Identify which cell holds the provided text, then report its (x, y) central coordinate. 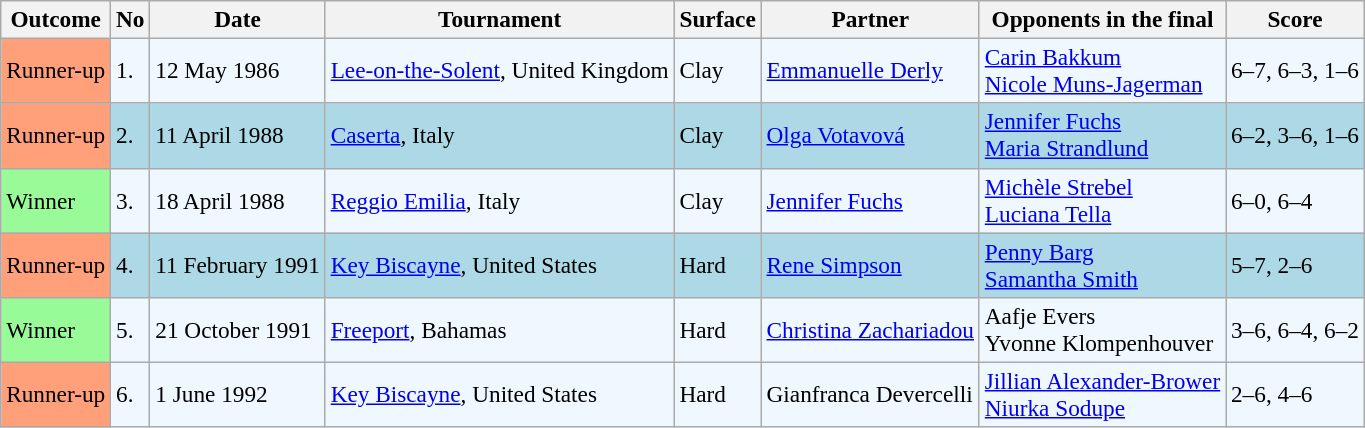
Gianfranca Devercelli (870, 394)
Olga Votavová (870, 136)
18 April 1988 (238, 200)
1. (130, 70)
Michèle Strebel Luciana Tella (1102, 200)
4. (130, 264)
5. (130, 330)
5–7, 2–6 (1296, 264)
No (130, 19)
3–6, 6–4, 6–2 (1296, 330)
Caserta, Italy (500, 136)
Lee-on-the-Solent, United Kingdom (500, 70)
2. (130, 136)
11 April 1988 (238, 136)
21 October 1991 (238, 330)
Score (1296, 19)
12 May 1986 (238, 70)
Penny Barg Samantha Smith (1102, 264)
6. (130, 394)
6–0, 6–4 (1296, 200)
11 February 1991 (238, 264)
6–2, 3–6, 1–6 (1296, 136)
Surface (718, 19)
6–7, 6–3, 1–6 (1296, 70)
Jillian Alexander-Brower Niurka Sodupe (1102, 394)
Opponents in the final (1102, 19)
Carin Bakkum Nicole Muns-Jagerman (1102, 70)
Outcome (56, 19)
Partner (870, 19)
Christina Zachariadou (870, 330)
Reggio Emilia, Italy (500, 200)
Rene Simpson (870, 264)
Emmanuelle Derly (870, 70)
Aafje Evers Yvonne Klompenhouver (1102, 330)
Freeport, Bahamas (500, 330)
1 June 1992 (238, 394)
Jennifer Fuchs Maria Strandlund (1102, 136)
Jennifer Fuchs (870, 200)
3. (130, 200)
2–6, 4–6 (1296, 394)
Date (238, 19)
Tournament (500, 19)
